Provide the (x, y) coordinate of the cell's center where the given text is located.  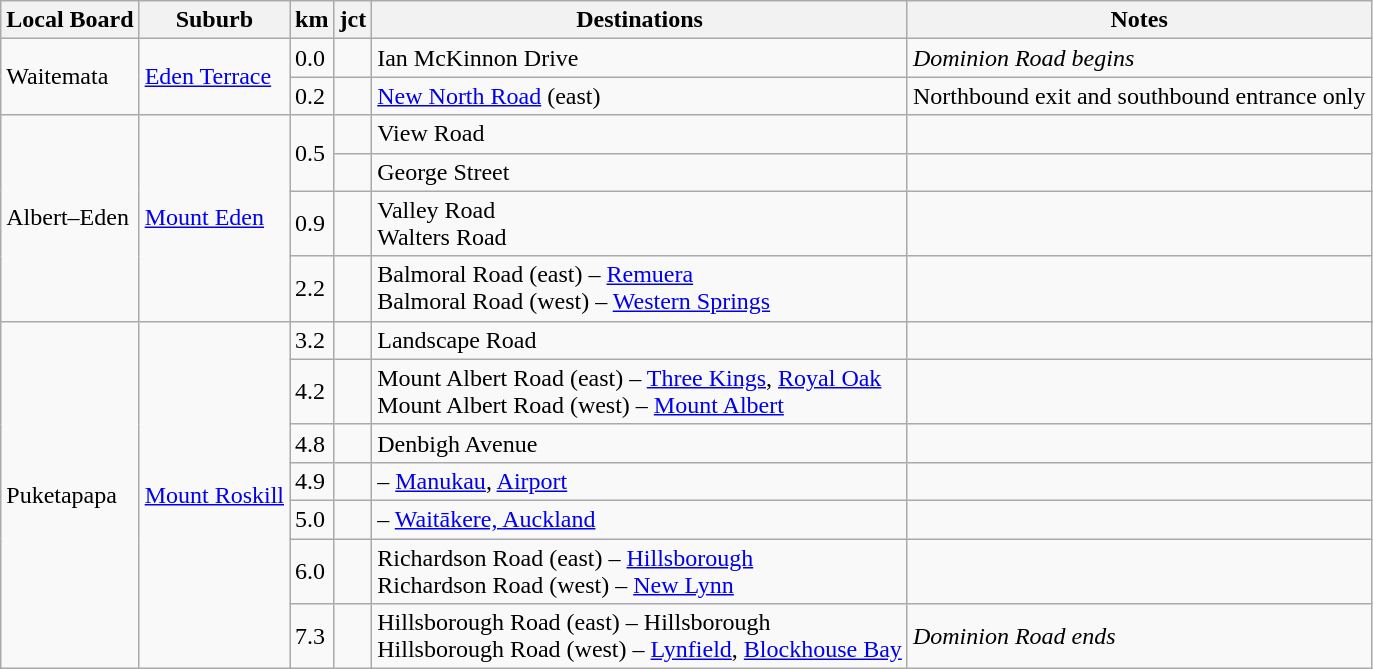
View Road (640, 134)
Ian McKinnon Drive (640, 58)
Mount Albert Road (east) – Three Kings, Royal Oak Mount Albert Road (west) – Mount Albert (640, 392)
Landscape Road (640, 340)
jct (353, 20)
New North Road (east) (640, 96)
Notes (1139, 20)
0.5 (312, 153)
6.0 (312, 570)
Eden Terrace (214, 77)
Hillsborough Road (east) – Hillsborough Hillsborough Road (west) – Lynfield, Blockhouse Bay (640, 636)
Balmoral Road (east) – Remuera Balmoral Road (west) – Western Springs (640, 288)
Local Board (70, 20)
Dominion Road begins (1139, 58)
0.9 (312, 224)
Destinations (640, 20)
– Manukau, Airport (640, 481)
km (312, 20)
Dominion Road ends (1139, 636)
Mount Eden (214, 218)
7.3 (312, 636)
Richardson Road (east) – Hillsborough Richardson Road (west) – New Lynn (640, 570)
Albert–Eden (70, 218)
2.2 (312, 288)
Valley Road Walters Road (640, 224)
4.2 (312, 392)
Suburb (214, 20)
– Waitākere, Auckland (640, 519)
0.0 (312, 58)
5.0 (312, 519)
4.9 (312, 481)
Denbigh Avenue (640, 443)
Waitemata (70, 77)
4.8 (312, 443)
George Street (640, 172)
3.2 (312, 340)
Mount Roskill (214, 494)
Northbound exit and southbound entrance only (1139, 96)
0.2 (312, 96)
Puketapapa (70, 494)
